Find where the given text appears and provide that cell's center as (X, Y) coordinate. 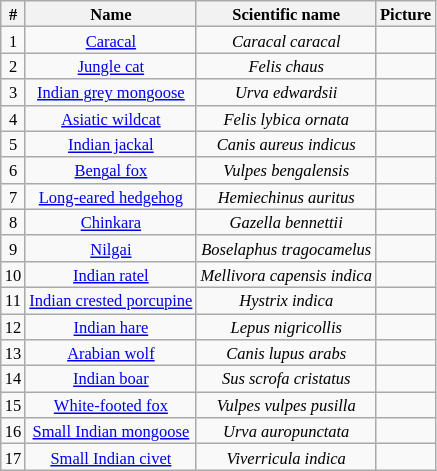
# (14, 14)
Canis lupus arabs (286, 353)
White-footed fox (110, 405)
Indian ratel (110, 274)
Caracal caracal (286, 40)
8 (14, 222)
Mellivora capensis indica (286, 274)
5 (14, 144)
17 (14, 457)
Viverricula indica (286, 457)
Vulpes bengalensis (286, 170)
Indian hare (110, 327)
Arabian wolf (110, 353)
16 (14, 431)
Hystrix indica (286, 300)
Name (110, 14)
Long-eared hedgehog (110, 196)
4 (14, 118)
12 (14, 327)
Scientific name (286, 14)
13 (14, 353)
Urva auropunctata (286, 431)
1 (14, 40)
Canis aureus indicus (286, 144)
Felis lybica ornata (286, 118)
Indian grey mongoose (110, 92)
Vulpes vulpes pusilla (286, 405)
14 (14, 379)
Picture (406, 14)
Caracal (110, 40)
Urva edwardsii (286, 92)
Indian jackal (110, 144)
Lepus nigricollis (286, 327)
Sus scrofa cristatus (286, 379)
Chinkara (110, 222)
10 (14, 274)
Gazella bennettii (286, 222)
Indian boar (110, 379)
Indian crested porcupine (110, 300)
9 (14, 248)
Jungle cat (110, 66)
2 (14, 66)
11 (14, 300)
Small Indian civet (110, 457)
Asiatic wildcat (110, 118)
Nilgai (110, 248)
15 (14, 405)
Hemiechinus auritus (286, 196)
3 (14, 92)
Bengal fox (110, 170)
Small Indian mongoose (110, 431)
7 (14, 196)
Boselaphus tragocamelus (286, 248)
Felis chaus (286, 66)
6 (14, 170)
